Detect which cell encompasses the target text, then output its (X, Y) center coordinate. 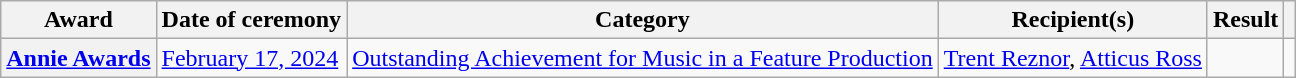
Recipient(s) (1072, 20)
Trent Reznor, Atticus Ross (1072, 58)
Result (1245, 20)
Date of ceremony (252, 20)
Outstanding Achievement for Music in a Feature Production (643, 58)
Award (78, 20)
Annie Awards (78, 58)
February 17, 2024 (252, 58)
Category (643, 20)
